For the text-containing cell, return its midpoint in (x, y) coordinate format. 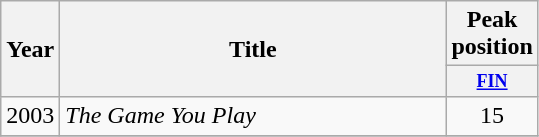
The Game You Play (253, 116)
15 (492, 116)
Peak position (492, 34)
Year (30, 49)
2003 (30, 116)
Title (253, 49)
FIN (492, 82)
